Find where the given text appears and provide that cell's center as (x, y) coordinate. 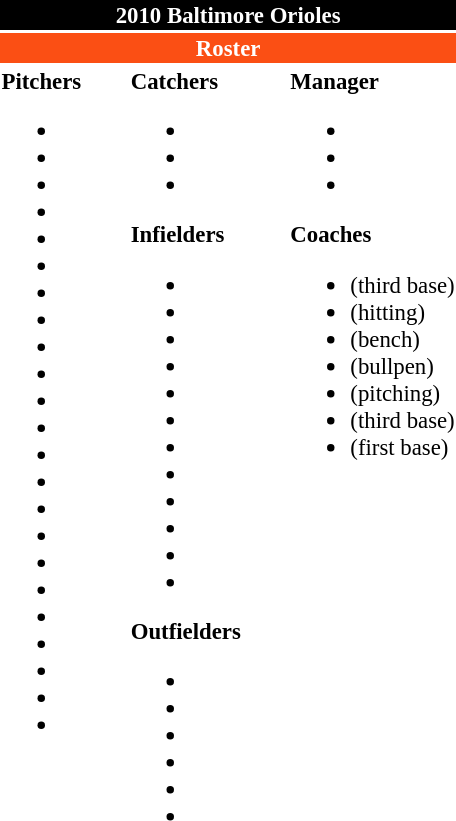
Roster (228, 48)
2010 Baltimore Orioles (228, 15)
